Determine the (x, y) coordinate at the center of the cell enclosing the given text.  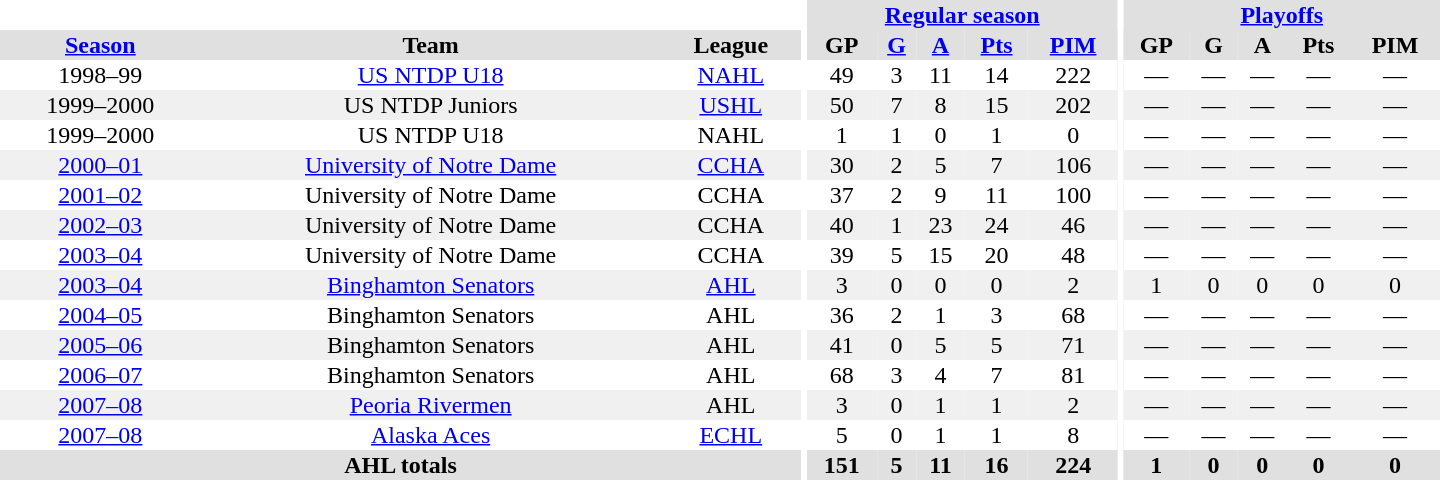
2004–05 (100, 315)
20 (996, 255)
USHL (731, 105)
49 (842, 75)
71 (1073, 345)
16 (996, 465)
41 (842, 345)
37 (842, 195)
2005–06 (100, 345)
48 (1073, 255)
4 (940, 375)
ECHL (731, 435)
106 (1073, 165)
2000–01 (100, 165)
US NTDP Juniors (431, 105)
Season (100, 45)
100 (1073, 195)
14 (996, 75)
50 (842, 105)
202 (1073, 105)
23 (940, 225)
2006–07 (100, 375)
Alaska Aces (431, 435)
Peoria Rivermen (431, 405)
224 (1073, 465)
24 (996, 225)
Team (431, 45)
30 (842, 165)
Regular season (962, 15)
2002–03 (100, 225)
Playoffs (1282, 15)
AHL totals (400, 465)
46 (1073, 225)
1998–99 (100, 75)
151 (842, 465)
222 (1073, 75)
9 (940, 195)
39 (842, 255)
League (731, 45)
81 (1073, 375)
36 (842, 315)
40 (842, 225)
2001–02 (100, 195)
